Extract the [x, y] coordinate from the center of the cell holding the provided text.  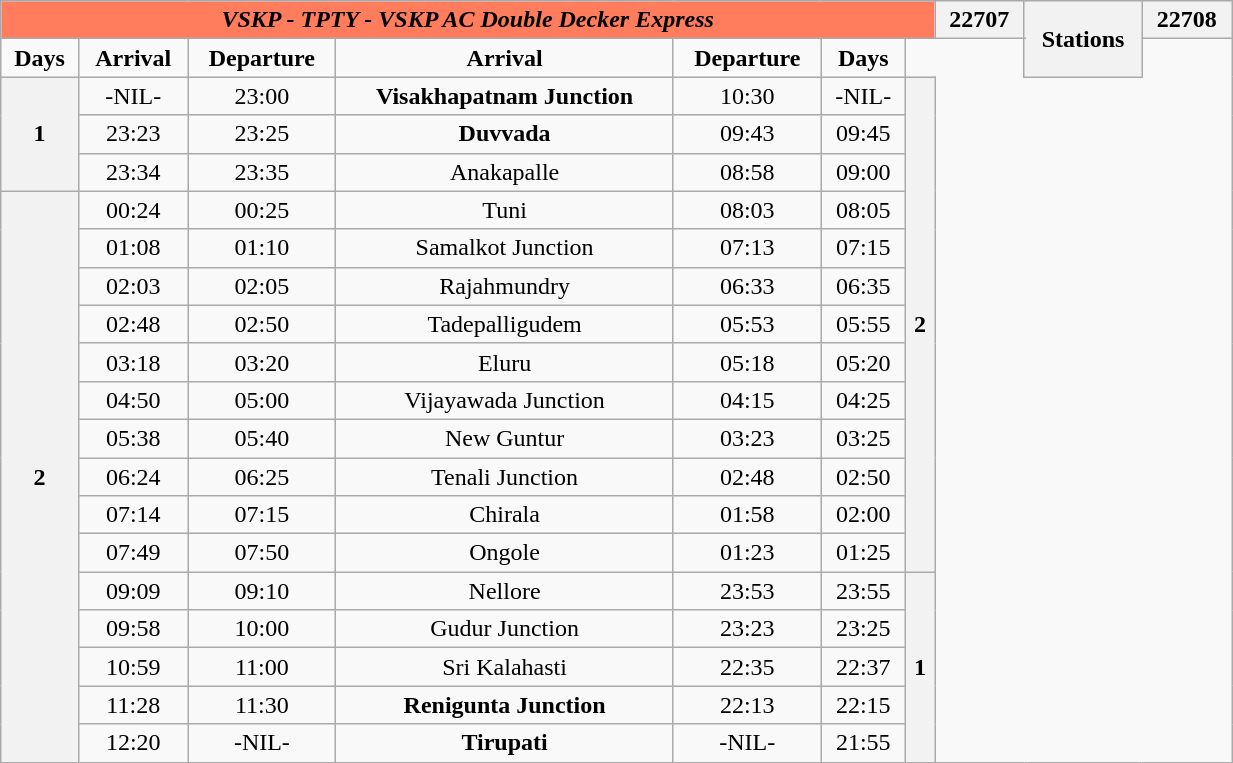
01:08 [133, 248]
07:49 [133, 553]
06:35 [863, 286]
05:00 [262, 400]
21:55 [863, 743]
07:13 [747, 248]
Tenali Junction [505, 477]
08:03 [747, 210]
01:23 [747, 553]
09:10 [262, 591]
Visakhapatnam Junction [505, 96]
22:13 [747, 705]
04:15 [747, 400]
Eluru [505, 362]
22708 [1187, 20]
02:05 [262, 286]
VSKP - TPTY - VSKP AC Double Decker Express [468, 20]
01:58 [747, 515]
02:03 [133, 286]
09:58 [133, 629]
Nellore [505, 591]
10:59 [133, 667]
11:00 [262, 667]
New Guntur [505, 438]
Chirala [505, 515]
10:00 [262, 629]
Tadepalligudem [505, 324]
00:24 [133, 210]
09:00 [863, 172]
23:00 [262, 96]
04:25 [863, 400]
22:15 [863, 705]
06:25 [262, 477]
05:40 [262, 438]
00:25 [262, 210]
09:45 [863, 134]
23:53 [747, 591]
05:53 [747, 324]
Stations [1083, 39]
Samalkot Junction [505, 248]
Gudur Junction [505, 629]
05:38 [133, 438]
06:24 [133, 477]
12:20 [133, 743]
22707 [980, 20]
Sri Kalahasti [505, 667]
Ongole [505, 553]
10:30 [747, 96]
Renigunta Junction [505, 705]
02:00 [863, 515]
Tirupati [505, 743]
23:55 [863, 591]
07:50 [262, 553]
01:10 [262, 248]
22:37 [863, 667]
Anakapalle [505, 172]
03:18 [133, 362]
03:23 [747, 438]
05:18 [747, 362]
05:20 [863, 362]
04:50 [133, 400]
08:58 [747, 172]
05:55 [863, 324]
11:28 [133, 705]
09:09 [133, 591]
08:05 [863, 210]
03:25 [863, 438]
Tuni [505, 210]
11:30 [262, 705]
Vijayawada Junction [505, 400]
23:34 [133, 172]
22:35 [747, 667]
01:25 [863, 553]
Duvvada [505, 134]
09:43 [747, 134]
07:14 [133, 515]
23:35 [262, 172]
06:33 [747, 286]
Rajahmundry [505, 286]
03:20 [262, 362]
